From the cell containing the given text, extract its center point as (X, Y) coordinate. 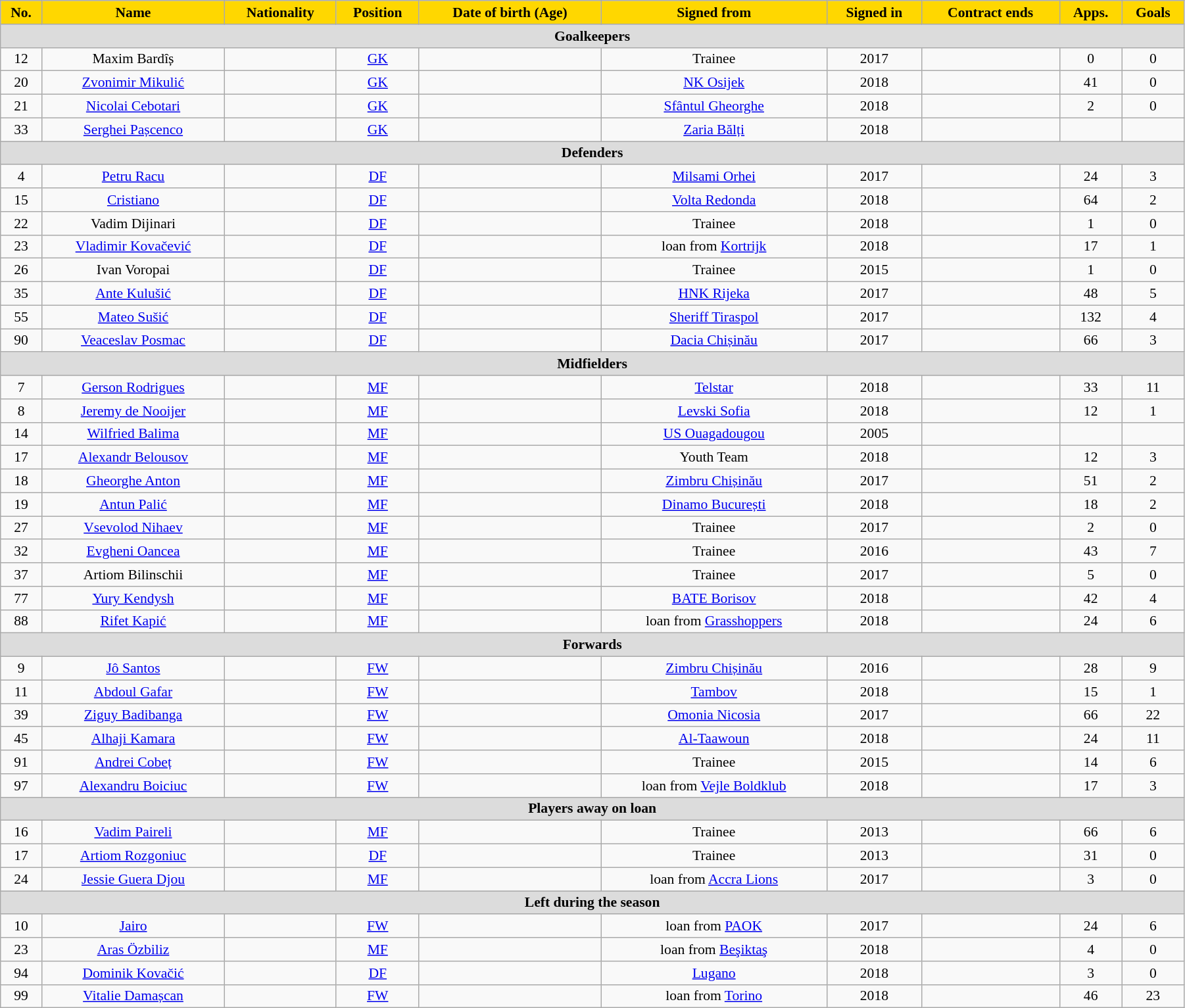
Gerson Rodrigues (133, 387)
loan from Beşiktaş (714, 949)
Jô Santos (133, 669)
HNK Rijeka (714, 294)
Artiom Bilinschii (133, 575)
Rifet Kapić (133, 621)
88 (21, 621)
Zaria Bălți (714, 130)
Jessie Guera Djou (133, 879)
Mateo Sušić (133, 317)
Goals (1153, 12)
77 (21, 598)
Alexandru Boiciuc (133, 786)
97 (21, 786)
Jairo (133, 926)
Artiom Rozgoniuc (133, 856)
Al-Taawoun (714, 739)
Vitalie Damașcan (133, 996)
Defenders (592, 153)
42 (1090, 598)
Veaceslav Posmac (133, 341)
28 (1090, 669)
Tambov (714, 692)
Contract ends (990, 12)
10 (21, 926)
Name (133, 12)
94 (21, 973)
Abdoul Gafar (133, 692)
loan from Accra Lions (714, 879)
Signed in (875, 12)
No. (21, 12)
Ivan Voropai (133, 270)
Omonia Nicosia (714, 715)
64 (1090, 200)
Sfântul Gheorghe (714, 107)
loan from Kortrijk (714, 247)
Dacia Chișinău (714, 341)
45 (21, 739)
Jeremy de Nooijer (133, 411)
Telstar (714, 387)
loan from Grasshoppers (714, 621)
Nationality (281, 12)
39 (21, 715)
16 (21, 832)
Andrei Cobeț (133, 762)
Goalkeepers (592, 36)
Ante Kulušić (133, 294)
Vsevolod Nihaev (133, 528)
32 (21, 552)
Date of birth (Age) (510, 12)
2005 (875, 434)
Vadim Dijinari (133, 224)
Yury Kendysh (133, 598)
Nicolai Cebotari (133, 107)
Forwards (592, 645)
Cristiano (133, 200)
20 (21, 83)
Ziguy Badibanga (133, 715)
Milsami Orhei (714, 177)
Levski Sofia (714, 411)
Midfielders (592, 364)
loan from Torino (714, 996)
99 (21, 996)
Petru Racu (133, 177)
90 (21, 341)
55 (21, 317)
41 (1090, 83)
Sheriff Tiraspol (714, 317)
43 (1090, 552)
Vadim Paireli (133, 832)
Youth Team (714, 458)
31 (1090, 856)
Aras Özbiliz (133, 949)
Alhaji Kamara (133, 739)
Volta Redonda (714, 200)
8 (21, 411)
48 (1090, 294)
Evgheni Oancea (133, 552)
91 (21, 762)
Apps. (1090, 12)
51 (1090, 481)
Alexandr Belousov (133, 458)
21 (21, 107)
Wilfried Balima (133, 434)
Maxim Bardîș (133, 59)
Zvonimir Mikulić (133, 83)
27 (21, 528)
BATE Borisov (714, 598)
NK Osijek (714, 83)
Vladimir Kovačević (133, 247)
Dominik Kovačić (133, 973)
Dinamo București (714, 504)
Serghei Pașcenco (133, 130)
Antun Palić (133, 504)
Signed from (714, 12)
loan from Vejle Boldklub (714, 786)
Position (377, 12)
46 (1090, 996)
Lugano (714, 973)
Left during the season (592, 903)
Players away on loan (592, 809)
37 (21, 575)
Gheorghe Anton (133, 481)
35 (21, 294)
loan from PAOK (714, 926)
US Ouagadougou (714, 434)
19 (21, 504)
26 (21, 270)
132 (1090, 317)
